Find where the given text appears and provide that cell's center as (X, Y) coordinate. 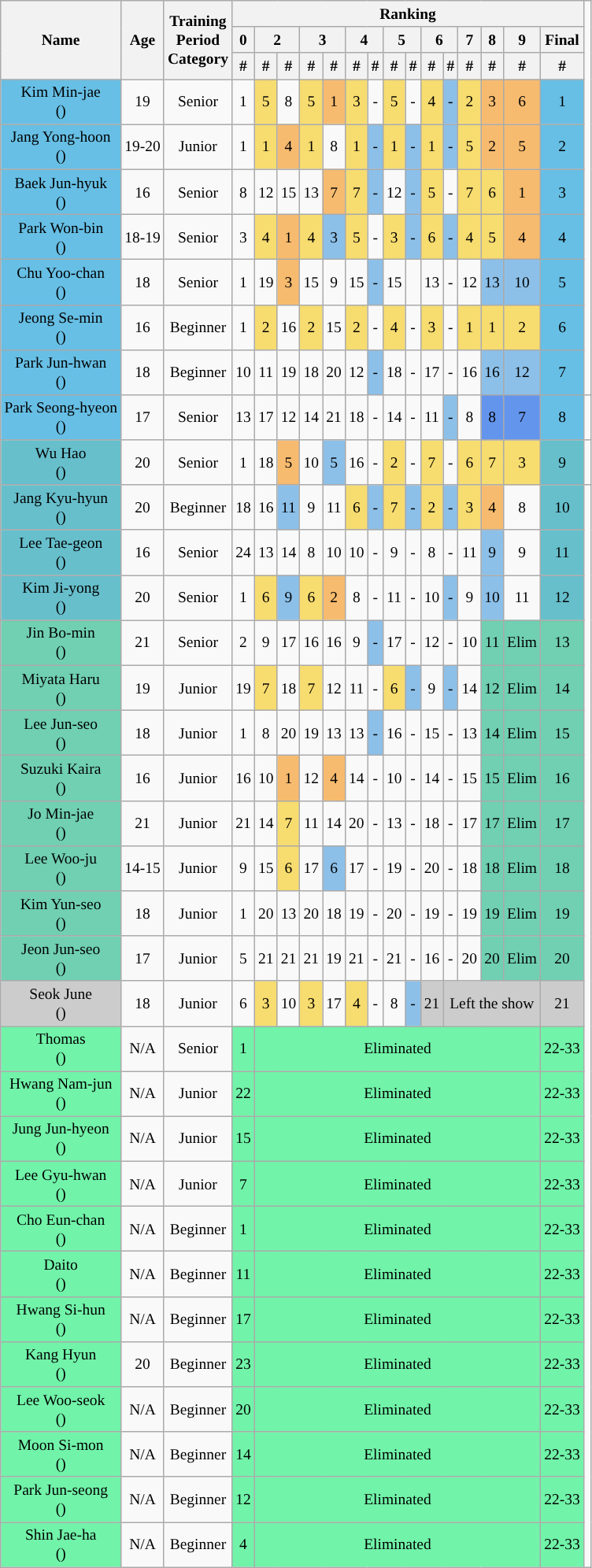
Chu Yoo-chan() (61, 282)
Suzuki Kaira() (61, 778)
Final (562, 39)
Daito() (61, 1274)
24 (244, 553)
Park Won-bin() (61, 236)
Jang Kyu-hyun() (61, 507)
Jang Yong-hoon() (61, 146)
0 (244, 39)
Jung Jun-hyeon() (61, 1138)
Park Jun-hwan() (61, 372)
Name (61, 40)
Moon Si-mon() (61, 1455)
Kang Hyun() (61, 1363)
Lee Woo-ju() (61, 867)
Left the show (492, 1003)
Shin Jae-ha() (61, 1544)
Hwang Nam-jun() (61, 1094)
22 (244, 1094)
18-19 (143, 236)
23 (244, 1363)
Baek Jun-hyuk() (61, 192)
14-15 (143, 867)
19-20 (143, 146)
Lee Woo-seok() (61, 1409)
Jeong Se-min() (61, 327)
Kim Yun-seo() (61, 913)
Park Seong-hyeon() (61, 417)
Kim Ji-yong() (61, 598)
Lee Tae-geon() (61, 553)
Jeon Jun-seo() (61, 959)
Wu Hao() (61, 463)
Kim Min-jae() (61, 102)
Thomas() (61, 1048)
Lee Gyu-hwan() (61, 1184)
Hwang Si-hun() (61, 1319)
Miyata Haru() (61, 688)
Park Jun-seong() (61, 1499)
Seok June() (61, 1003)
Jin Bo-min() (61, 642)
Lee Jun-seo() (61, 734)
TrainingPeriodCategory (198, 40)
Cho Eun-chan() (61, 1230)
Ranking (408, 14)
Age (143, 40)
Jo Min-jae() (61, 823)
